Scan for the cell matching the given text and deliver its (X, Y) coordinate at center. 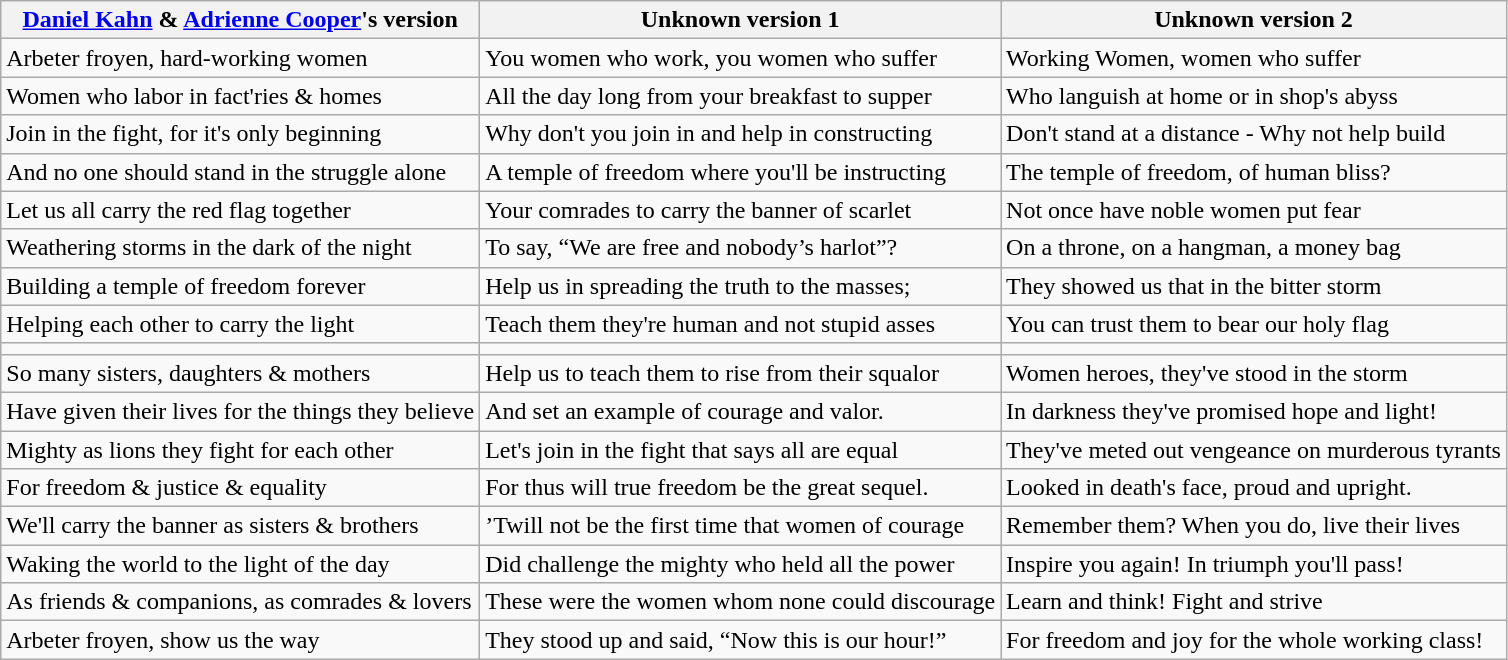
They stood up and said, “Now this is our hour!” (740, 640)
The temple of freedom, of human bliss? (1254, 172)
Looked in death's face, proud and upright. (1254, 488)
Arbeter froyen, show us the way (240, 640)
Working Women, women who suffer (1254, 58)
Helping each other to carry the light (240, 324)
A temple of freedom where you'll be instructing (740, 172)
Who languish at home or in shop's abyss (1254, 96)
Teach them they're human and not stupid asses (740, 324)
Waking the world to the light of the day (240, 564)
Building a temple of freedom forever (240, 286)
Did challenge the mighty who held all the power (740, 564)
As friends & companions, as comrades & lovers (240, 602)
Join in the fight, for it's only beginning (240, 134)
They showed us that in the bitter storm (1254, 286)
For freedom and joy for the whole working class! (1254, 640)
For freedom & justice & equality (240, 488)
We'll carry the banner as sisters & brothers (240, 526)
Weathering storms in the dark of the night (240, 248)
Your comrades to carry the banner of scarlet (740, 210)
Unknown version 2 (1254, 20)
’Twill not be the first time that women of courage (740, 526)
Let's join in the fight that says all are equal (740, 449)
Arbeter froyen, hard-working women (240, 58)
In darkness they've promised hope and light! (1254, 411)
Remember them? When you do, live their lives (1254, 526)
To say, “We are free and nobody’s harlot”? (740, 248)
So many sisters, daughters & mothers (240, 373)
Have given their lives for the things they believe (240, 411)
Not once have noble women put fear (1254, 210)
They've meted out vengeance on murderous tyrants (1254, 449)
Unknown version 1 (740, 20)
Why don't you join in and help in constructing (740, 134)
All the day long from your breakfast to supper (740, 96)
Let us all carry the red flag together (240, 210)
And set an example of courage and valor. (740, 411)
Inspire you again! In triumph you'll pass! (1254, 564)
You women who work, you women who suffer (740, 58)
These were the women whom none could discourage (740, 602)
Women heroes, they've stood in the storm (1254, 373)
Daniel Kahn & Adrienne Cooper's version (240, 20)
For thus will true freedom be the great sequel. (740, 488)
Help us in spreading the truth to the masses; (740, 286)
On a throne, on a hangman, a money bag (1254, 248)
You can trust them to bear our holy flag (1254, 324)
Don't stand at a distance - Why not help build (1254, 134)
Learn and think! Fight and strive (1254, 602)
Mighty as lions they fight for each other (240, 449)
Women who labor in fact'ries & homes (240, 96)
And no one should stand in the struggle alone (240, 172)
Help us to teach them to rise from their squalor (740, 373)
